Return (x, y) of the center of cell containing provided text 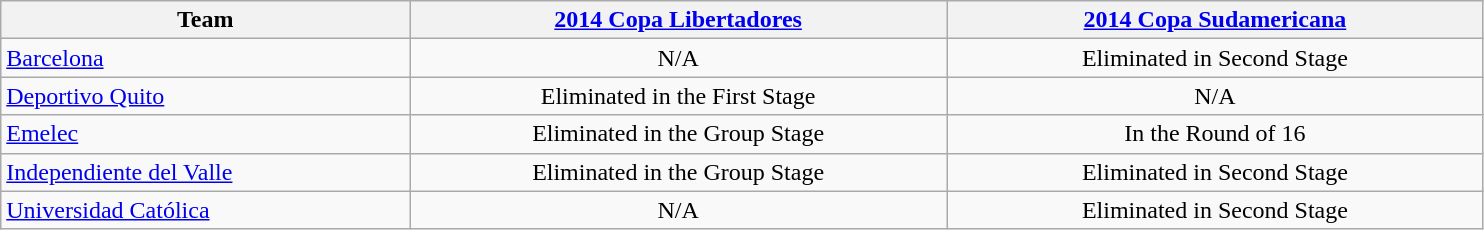
2014 Copa Libertadores (678, 20)
2014 Copa Sudamericana (1214, 20)
Eliminated in the First Stage (678, 96)
Deportivo Quito (206, 96)
Team (206, 20)
Barcelona (206, 58)
Independiente del Valle (206, 172)
In the Round of 16 (1214, 134)
Emelec (206, 134)
Universidad Católica (206, 210)
